Search for the cell housing the specified text and yield its (x, y) center coordinate. 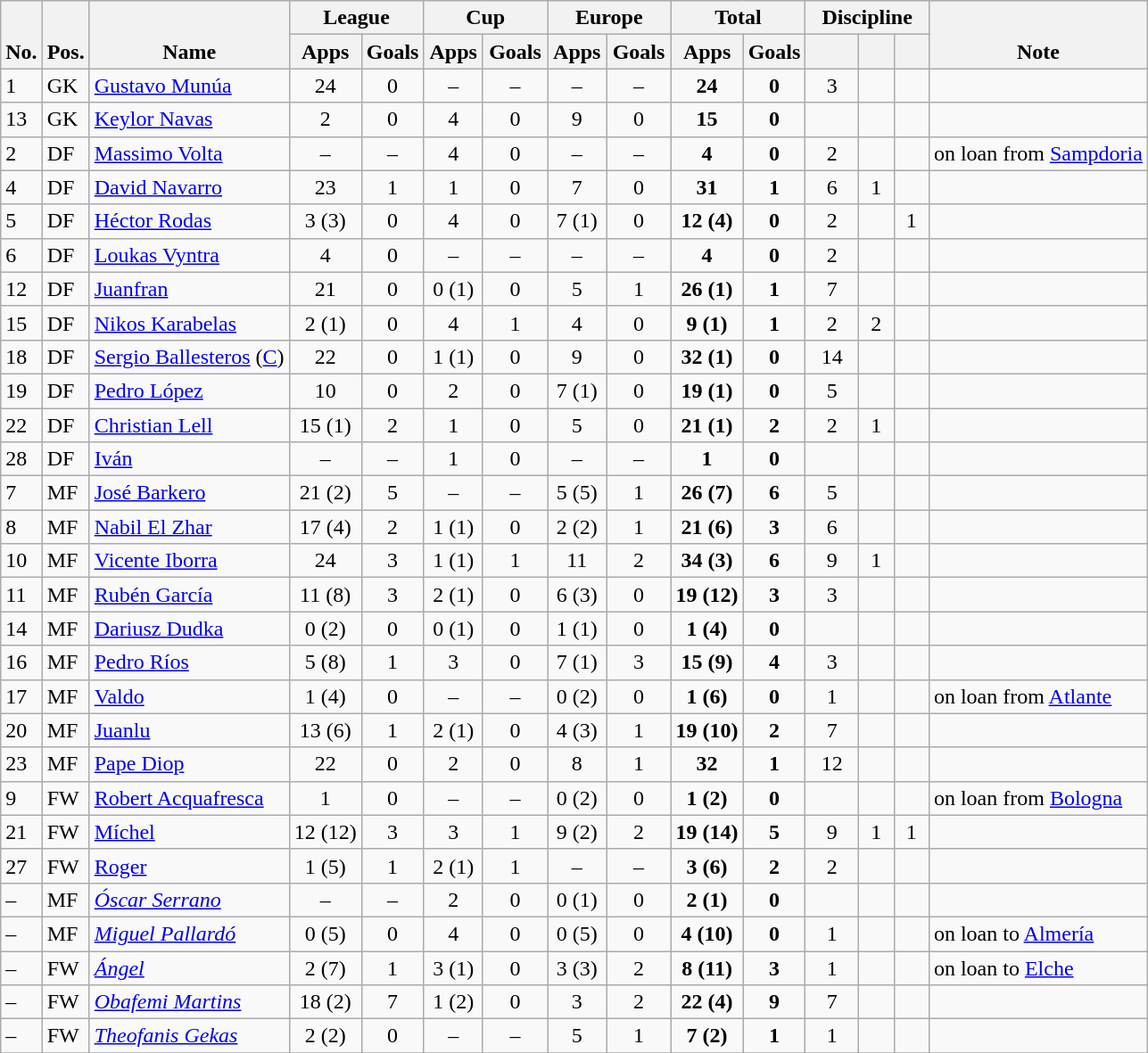
32 (706, 764)
Sergio Ballesteros (C) (189, 357)
Europe (610, 18)
Pedro López (189, 391)
21 (1) (706, 425)
2 (7) (325, 967)
16 (21, 662)
Míchel (189, 832)
Loukas Vyntra (189, 255)
22 (4) (706, 1002)
1 (5) (325, 866)
20 (21, 730)
Juanlu (189, 730)
8 (11) (706, 967)
Christian Lell (189, 425)
on loan from Atlante (1038, 696)
21 (2) (325, 493)
Miguel Pallardó (189, 934)
on loan from Sampdoria (1038, 153)
Discipline (867, 18)
Nikos Karabelas (189, 323)
9 (1) (706, 323)
Robert Acquafresca (189, 798)
José Barkero (189, 493)
Héctor Rodas (189, 221)
19 (12) (706, 595)
League (357, 18)
Rubén García (189, 595)
12 (4) (706, 221)
No. (21, 35)
Total (739, 18)
on loan to Elche (1038, 967)
5 (8) (325, 662)
Roger (189, 866)
Vicente Iborra (189, 561)
Keylor Navas (189, 119)
3 (6) (706, 866)
Pos. (66, 35)
on loan from Bologna (1038, 798)
Obafemi Martins (189, 1002)
17 (4) (325, 527)
Iván (189, 459)
32 (1) (706, 357)
on loan to Almería (1038, 934)
19 (1) (706, 391)
4 (3) (578, 730)
Theofanis Gekas (189, 1036)
Pape Diop (189, 764)
26 (1) (706, 289)
17 (21, 696)
15 (9) (706, 662)
Name (189, 35)
Massimo Volta (189, 153)
David Navarro (189, 187)
34 (3) (706, 561)
6 (3) (578, 595)
26 (7) (706, 493)
Valdo (189, 696)
Juanfran (189, 289)
18 (2) (325, 1002)
19 (10) (706, 730)
31 (706, 187)
28 (21, 459)
Pedro Ríos (189, 662)
Gustavo Munúa (189, 86)
3 (1) (453, 967)
18 (21, 357)
1 (6) (706, 696)
11 (8) (325, 595)
19 (14) (706, 832)
27 (21, 866)
Óscar Serrano (189, 900)
5 (5) (578, 493)
21 (6) (706, 527)
12 (12) (325, 832)
Dariusz Dudka (189, 629)
9 (2) (578, 832)
13 (6) (325, 730)
Note (1038, 35)
Ángel (189, 967)
4 (10) (706, 934)
15 (1) (325, 425)
7 (2) (706, 1036)
Cup (485, 18)
19 (21, 391)
Nabil El Zhar (189, 527)
13 (21, 119)
